From the cell containing the given text, extract its center point as [X, Y] coordinate. 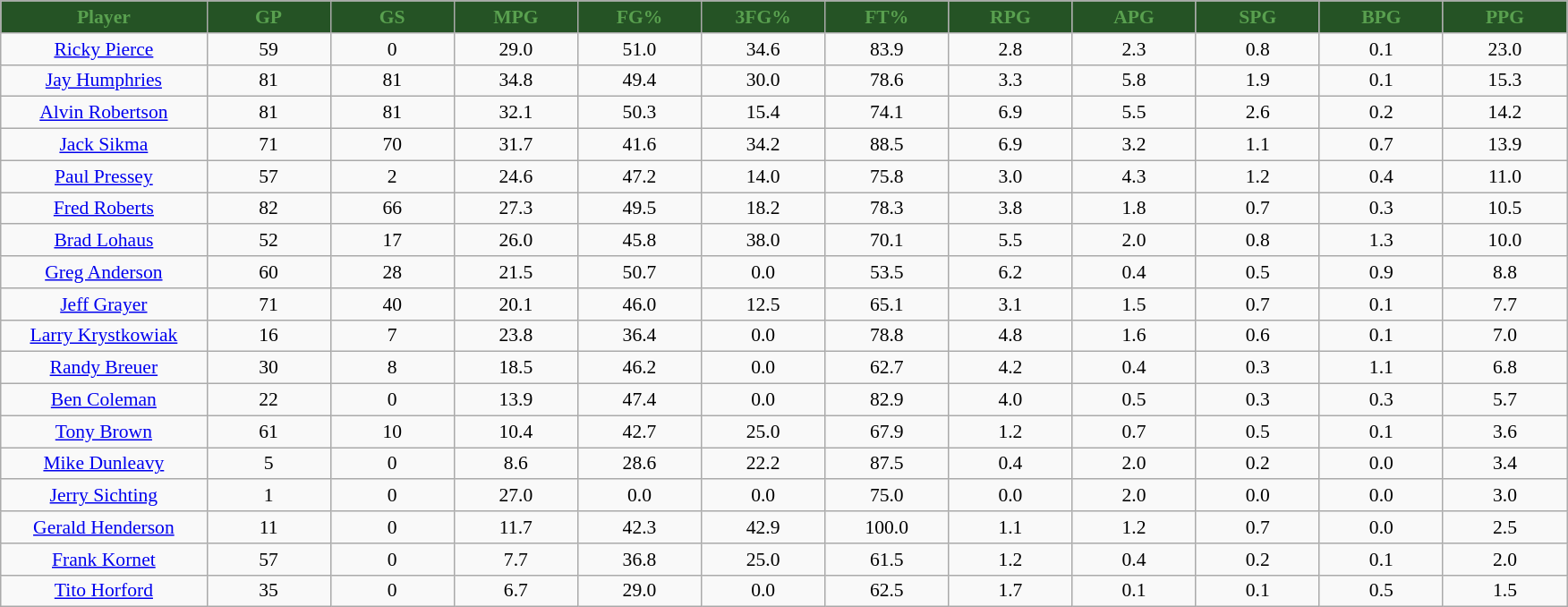
8.6 [516, 464]
27.3 [516, 209]
78.3 [887, 209]
22.2 [763, 464]
Jay Humphries [104, 81]
8.8 [1504, 272]
61 [268, 432]
Jerry Sichting [104, 496]
32.1 [516, 113]
82 [268, 209]
3.1 [1010, 304]
6.2 [1010, 272]
Alvin Robertson [104, 113]
23.8 [516, 336]
100.0 [887, 527]
FG% [639, 17]
78.8 [887, 336]
RPG [1010, 17]
Fred Roberts [104, 209]
11 [268, 527]
75.8 [887, 176]
1.6 [1134, 336]
FT% [887, 17]
59 [268, 49]
15.3 [1504, 81]
15.4 [763, 113]
Jack Sikma [104, 145]
1.9 [1257, 81]
53.5 [887, 272]
7.0 [1504, 336]
6.7 [516, 591]
23.0 [1504, 49]
46.2 [639, 368]
74.1 [887, 113]
41.6 [639, 145]
5.8 [1134, 81]
Mike Dunleavy [104, 464]
34.2 [763, 145]
40 [392, 304]
4.8 [1010, 336]
18.5 [516, 368]
Frank Kornet [104, 560]
61.5 [887, 560]
2.5 [1504, 527]
5 [268, 464]
31.7 [516, 145]
49.5 [639, 209]
65.1 [887, 304]
22 [268, 400]
83.9 [887, 49]
Randy Breuer [104, 368]
3.8 [1010, 209]
10.5 [1504, 209]
2.6 [1257, 113]
35 [268, 591]
4.2 [1010, 368]
GP [268, 17]
62.5 [887, 591]
34.8 [516, 81]
70.1 [887, 241]
Brad Lohaus [104, 241]
30.0 [763, 81]
APG [1134, 17]
78.6 [887, 81]
16 [268, 336]
88.5 [887, 145]
82.9 [887, 400]
45.8 [639, 241]
Gerald Henderson [104, 527]
Ben Coleman [104, 400]
11.0 [1504, 176]
24.6 [516, 176]
10.4 [516, 432]
Paul Pressey [104, 176]
1.8 [1134, 209]
0.9 [1381, 272]
49.4 [639, 81]
1.7 [1010, 591]
2.3 [1134, 49]
6.8 [1504, 368]
7 [392, 336]
87.5 [887, 464]
28 [392, 272]
BPG [1381, 17]
3.4 [1504, 464]
28.6 [639, 464]
17 [392, 241]
3FG% [763, 17]
Tony Brown [104, 432]
20.1 [516, 304]
67.9 [887, 432]
75.0 [887, 496]
38.0 [763, 241]
70 [392, 145]
60 [268, 272]
18.2 [763, 209]
42.3 [639, 527]
PPG [1504, 17]
21.5 [516, 272]
36.4 [639, 336]
10.0 [1504, 241]
3.2 [1134, 145]
Player [104, 17]
8 [392, 368]
51.0 [639, 49]
4.3 [1134, 176]
27.0 [516, 496]
Ricky Pierce [104, 49]
14.2 [1504, 113]
Larry Krystkowiak [104, 336]
46.0 [639, 304]
5.7 [1504, 400]
1 [268, 496]
0.6 [1257, 336]
47.4 [639, 400]
42.9 [763, 527]
SPG [1257, 17]
36.8 [639, 560]
10 [392, 432]
MPG [516, 17]
12.5 [763, 304]
3.3 [1010, 81]
62.7 [887, 368]
GS [392, 17]
Tito Horford [104, 591]
2.8 [1010, 49]
47.2 [639, 176]
Jeff Grayer [104, 304]
66 [392, 209]
34.6 [763, 49]
14.0 [763, 176]
42.7 [639, 432]
26.0 [516, 241]
2 [392, 176]
11.7 [516, 527]
4.0 [1010, 400]
3.6 [1504, 432]
1.3 [1381, 241]
Greg Anderson [104, 272]
50.7 [639, 272]
50.3 [639, 113]
52 [268, 241]
30 [268, 368]
